Output the (X, Y) coordinate of the center of the cell containing the given text.  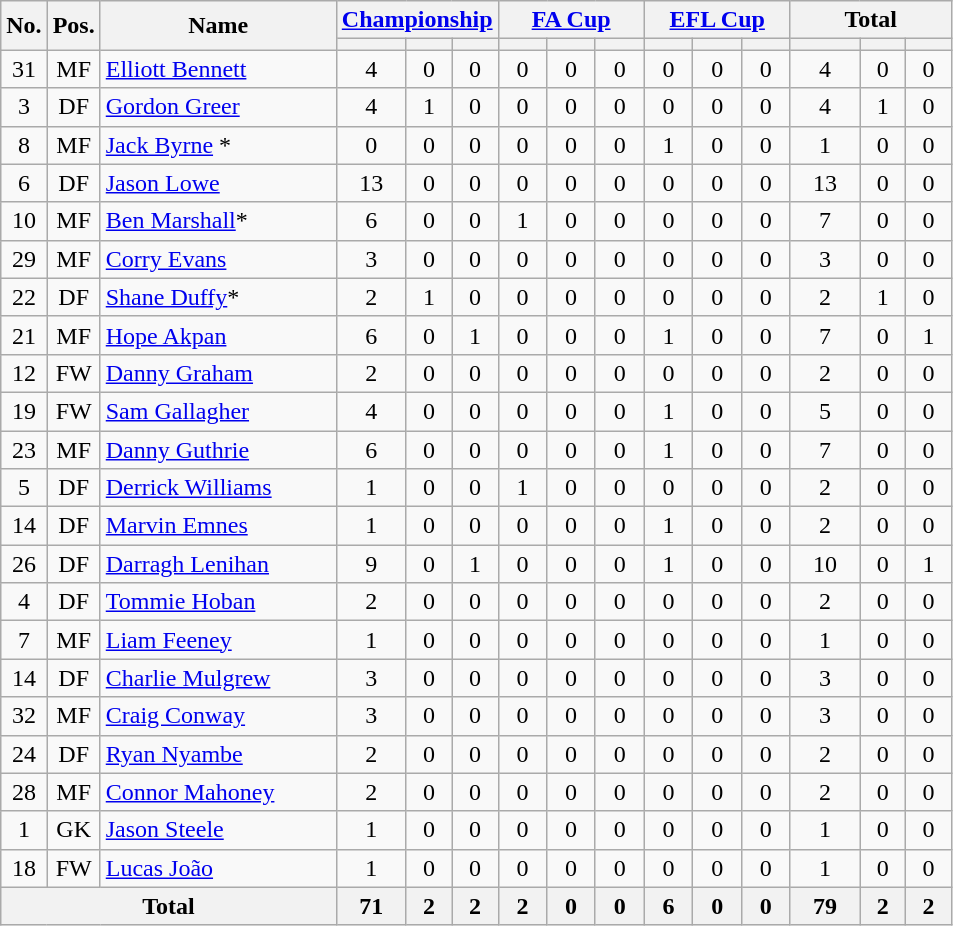
31 (24, 69)
29 (24, 259)
21 (24, 335)
Marvin Emnes (218, 526)
24 (24, 754)
Danny Graham (218, 373)
71 (371, 906)
EFL Cup (717, 20)
12 (24, 373)
No. (24, 26)
Jack Byrne * (218, 145)
22 (24, 297)
FA Cup (571, 20)
Pos. (74, 26)
Lucas João (218, 868)
Corry Evans (218, 259)
9 (371, 564)
Elliott Bennett (218, 69)
Shane Duffy* (218, 297)
Liam Feeney (218, 640)
GK (74, 830)
Craig Conway (218, 716)
Danny Guthrie (218, 449)
Hope Akpan (218, 335)
Connor Mahoney (218, 792)
19 (24, 411)
Ben Marshall* (218, 221)
Gordon Greer (218, 107)
Charlie Mulgrew (218, 678)
28 (24, 792)
Jason Lowe (218, 183)
23 (24, 449)
Tommie Hoban (218, 602)
Sam Gallagher (218, 411)
Championship (417, 20)
Jason Steele (218, 830)
32 (24, 716)
79 (825, 906)
8 (24, 145)
26 (24, 564)
Derrick Williams (218, 488)
Darragh Lenihan (218, 564)
Ryan Nyambe (218, 754)
Name (218, 26)
18 (24, 868)
